Determine the [x, y] coordinate at the center of the cell enclosing the given text.  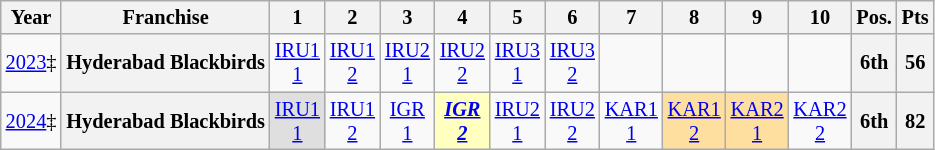
5 [518, 17]
10 [820, 17]
8 [694, 17]
KAR22 [820, 121]
1 [298, 17]
6 [572, 17]
2023‡ [32, 63]
56 [916, 63]
4 [462, 17]
Pts [916, 17]
Pos. [874, 17]
Year [32, 17]
IRU32 [572, 63]
IRU31 [518, 63]
82 [916, 121]
3 [408, 17]
9 [758, 17]
2 [352, 17]
KAR21 [758, 121]
IGR2 [462, 121]
KAR11 [632, 121]
KAR12 [694, 121]
IGR1 [408, 121]
2024‡ [32, 121]
7 [632, 17]
Franchise [166, 17]
